Provide the [x, y] coordinate of the cell's center where the given text is located.  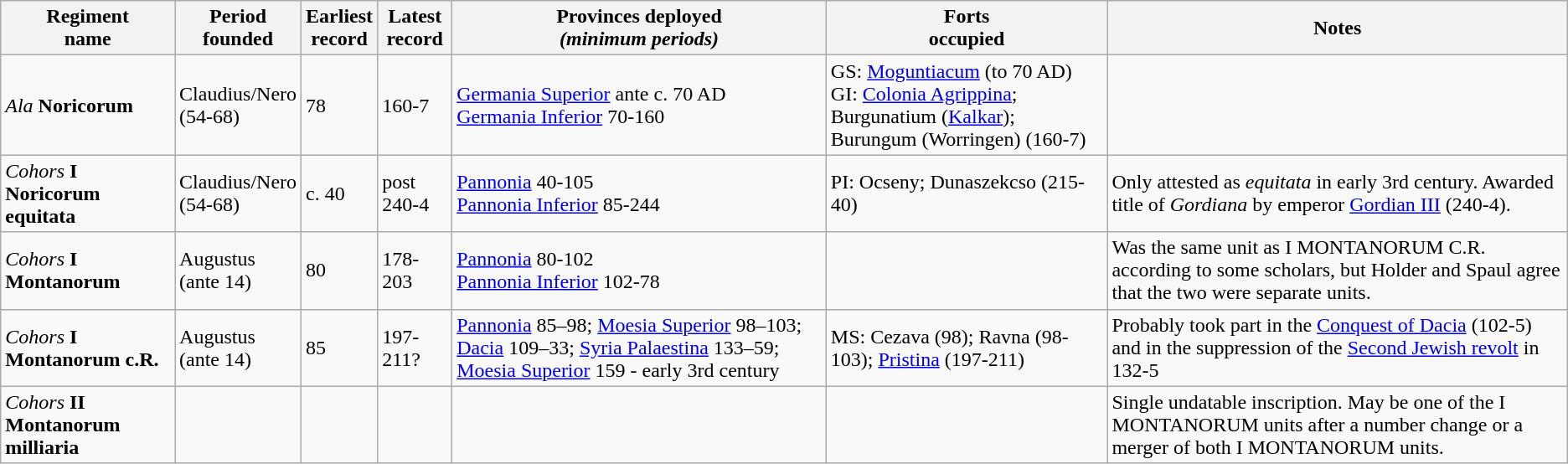
Earliestrecord [340, 28]
Cohors II Montanorum milliaria [88, 425]
160-7 [415, 106]
Provinces deployed(minimum periods) [640, 28]
GS: Moguntiacum (to 70 AD)GI: Colonia Agrippina; Burgunatium (Kalkar); Burungum (Worringen) (160-7) [967, 106]
PI: Ocseny; Dunaszekcso (215-40) [967, 193]
Cohors I Noricorum equitata [88, 193]
Was the same unit as I MONTANORUM C.R. according to some scholars, but Holder and Spaul agree that the two were separate units. [1337, 271]
Cohors I Montanorum [88, 271]
Cohors I Montanorum c.R. [88, 348]
Ala Noricorum [88, 106]
78 [340, 106]
Only attested as equitata in early 3rd century. Awarded title of Gordiana by emperor Gordian III (240-4). [1337, 193]
c. 40 [340, 193]
Single undatable inscription. May be one of the I MONTANORUM units after a number change or a merger of both I MONTANORUM units. [1337, 425]
Periodfounded [238, 28]
Germania Superior ante c. 70 ADGermania Inferior 70-160 [640, 106]
MS: Cezava (98); Ravna (98-103); Pristina (197-211) [967, 348]
Pannonia 80-102Pannonia Inferior 102-78 [640, 271]
post 240-4 [415, 193]
178-203 [415, 271]
Probably took part in the Conquest of Dacia (102-5) and in the suppression of the Second Jewish revolt in 132-5 [1337, 348]
80 [340, 271]
Regimentname [88, 28]
Notes [1337, 28]
Pannonia 85–98; Moesia Superior 98–103; Dacia 109–33; Syria Palaestina 133–59; Moesia Superior 159 - early 3rd century [640, 348]
Fortsoccupied [967, 28]
Latestrecord [415, 28]
197-211? [415, 348]
Pannonia 40-105Pannonia Inferior 85-244 [640, 193]
85 [340, 348]
